Return [x, y] of the center of cell containing provided text 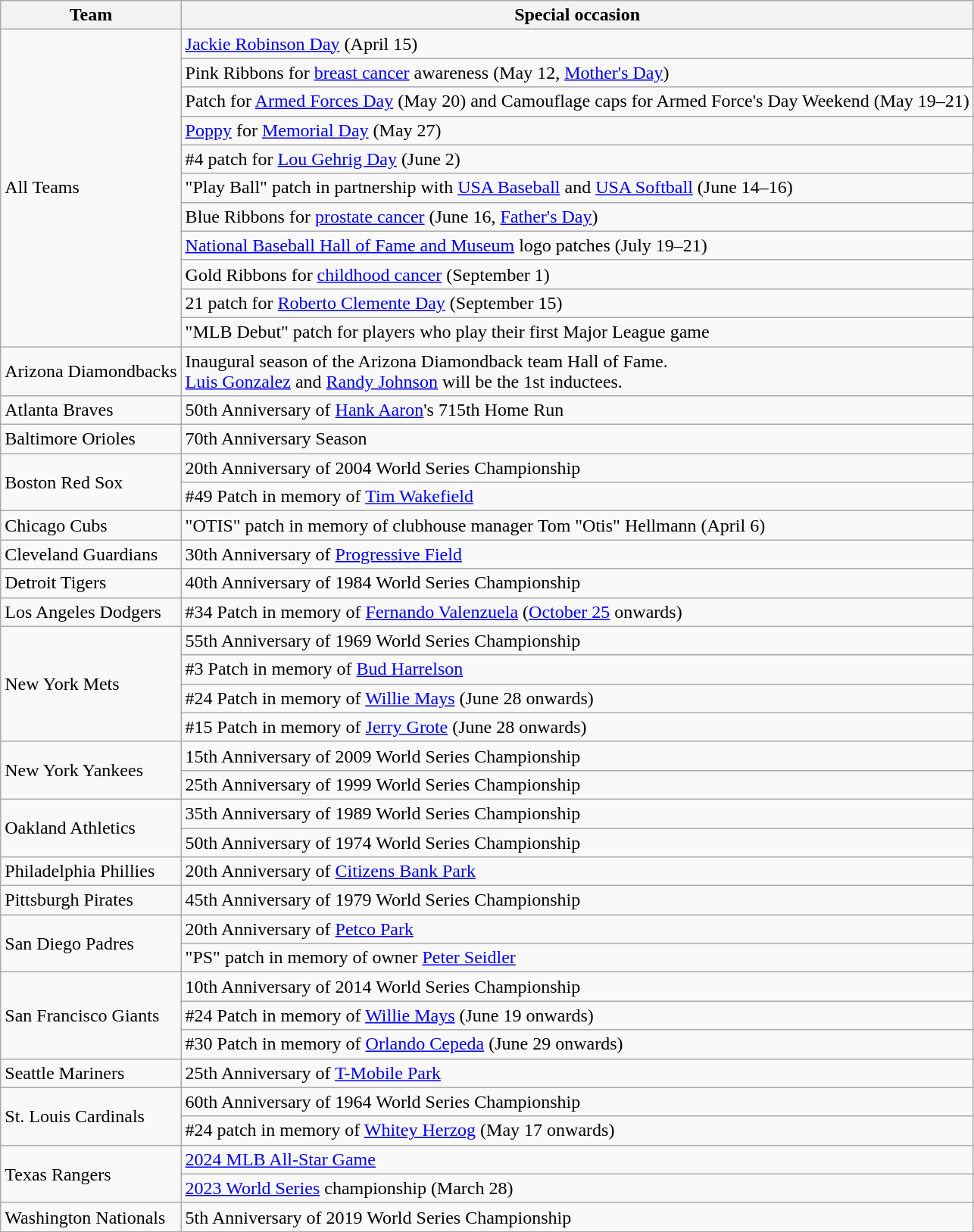
50th Anniversary of 1974 World Series Championship [577, 843]
Special occasion [577, 15]
#24 patch in memory of Whitey Herzog (May 17 onwards) [577, 1131]
#24 Patch in memory of Willie Mays (June 19 onwards) [577, 1015]
Pink Ribbons for breast cancer awareness (May 12, Mother's Day) [577, 73]
Cleveland Guardians [91, 554]
Washington Nationals [91, 1217]
National Baseball Hall of Fame and Museum logo patches (July 19–21) [577, 245]
"Play Ball" patch in partnership with USA Baseball and USA Softball (June 14–16) [577, 188]
St. Louis Cardinals [91, 1116]
Los Angeles Dodgers [91, 612]
#4 patch for Lou Gehrig Day (June 2) [577, 159]
2023 World Series championship (March 28) [577, 1188]
60th Anniversary of 1964 World Series Championship [577, 1102]
35th Anniversary of 1989 World Series Championship [577, 813]
50th Anniversary of Hank Aaron's 715th Home Run [577, 410]
Philadelphia Phillies [91, 872]
Pittsburgh Pirates [91, 900]
#15 Patch in memory of Jerry Grote (June 28 onwards) [577, 727]
Baltimore Orioles [91, 439]
#30 Patch in memory of Orlando Cepeda (June 29 onwards) [577, 1044]
25th Anniversary of T-Mobile Park [577, 1073]
Poppy for Memorial Day (May 27) [577, 130]
Blue Ribbons for prostate cancer (June 16, Father's Day) [577, 217]
"MLB Debut" patch for players who play their first Major League game [577, 332]
San Diego Padres [91, 943]
20th Anniversary of 2004 World Series Championship [577, 468]
70th Anniversary Season [577, 439]
Inaugural season of the Arizona Diamondback team Hall of Fame.Luis Gonzalez and Randy Johnson will be the 1st inductees. [577, 371]
15th Anniversary of 2009 World Series Championship [577, 756]
Gold Ribbons for childhood cancer (September 1) [577, 274]
"PS" patch in memory of owner Peter Seidler [577, 958]
#34 Patch in memory of Fernando Valenzuela (October 25 onwards) [577, 612]
New York Mets [91, 684]
Oakland Athletics [91, 828]
#24 Patch in memory of Willie Mays (June 28 onwards) [577, 698]
20th Anniversary of Citizens Bank Park [577, 872]
Seattle Mariners [91, 1073]
Jackie Robinson Day (April 15) [577, 44]
40th Anniversary of 1984 World Series Championship [577, 583]
Boston Red Sox [91, 482]
Chicago Cubs [91, 526]
New York Yankees [91, 770]
#3 Patch in memory of Bud Harrelson [577, 669]
All Teams [91, 188]
San Francisco Giants [91, 1015]
20th Anniversary of Petco Park [577, 929]
#49 Patch in memory of Tim Wakefield [577, 497]
30th Anniversary of Progressive Field [577, 554]
Patch for Armed Forces Day (May 20) and Camouflage caps for Armed Force's Day Weekend (May 19–21) [577, 101]
Team [91, 15]
"OTIS" patch in memory of clubhouse manager Tom "Otis" Hellmann (April 6) [577, 526]
10th Anniversary of 2014 World Series Championship [577, 987]
45th Anniversary of 1979 World Series Championship [577, 900]
Arizona Diamondbacks [91, 371]
21 patch for Roberto Clemente Day (September 15) [577, 303]
55th Anniversary of 1969 World Series Championship [577, 641]
Detroit Tigers [91, 583]
Atlanta Braves [91, 410]
25th Anniversary of 1999 World Series Championship [577, 784]
2024 MLB All-Star Game [577, 1159]
5th Anniversary of 2019 World Series Championship [577, 1217]
Texas Rangers [91, 1174]
